Return (x, y) of the center of cell containing provided text 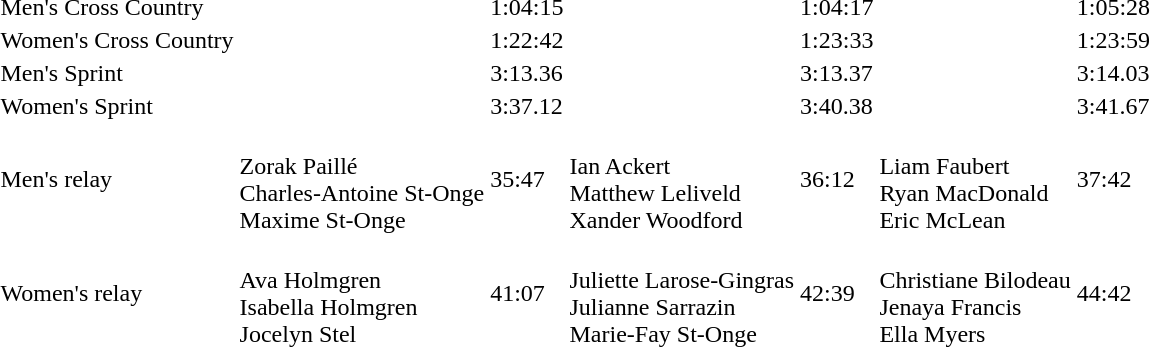
35:47 (527, 180)
Liam FaubertRyan MacDonaldEric McLean (975, 180)
1:23:33 (837, 40)
1:22:42 (527, 40)
Ian AckertMatthew LeliveldXander Woodford (682, 180)
36:12 (837, 180)
Zorak PailléCharles-Antoine St-OngeMaxime St-Onge (362, 180)
3:37.12 (527, 106)
3:13.37 (837, 73)
3:40.38 (837, 106)
3:13.36 (527, 73)
